Return the [x, y] coordinate for the center point of the cell that contains the specified text.  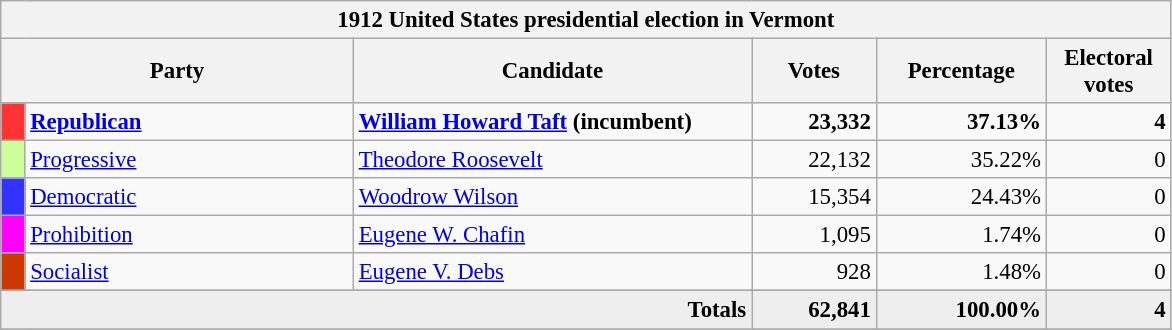
Votes [814, 72]
Republican [189, 122]
1912 United States presidential election in Vermont [586, 20]
1.48% [961, 273]
100.00% [961, 310]
Prohibition [189, 235]
Eugene W. Chafin [552, 235]
Percentage [961, 72]
1,095 [814, 235]
15,354 [814, 197]
24.43% [961, 197]
22,132 [814, 160]
928 [814, 273]
Socialist [189, 273]
1.74% [961, 235]
23,332 [814, 122]
Woodrow Wilson [552, 197]
Candidate [552, 72]
Progressive [189, 160]
Eugene V. Debs [552, 273]
Democratic [189, 197]
William Howard Taft (incumbent) [552, 122]
35.22% [961, 160]
37.13% [961, 122]
Party [178, 72]
Totals [376, 310]
Theodore Roosevelt [552, 160]
62,841 [814, 310]
Electoral votes [1108, 72]
